Scan for the cell matching the given text and deliver its [x, y] coordinate at center. 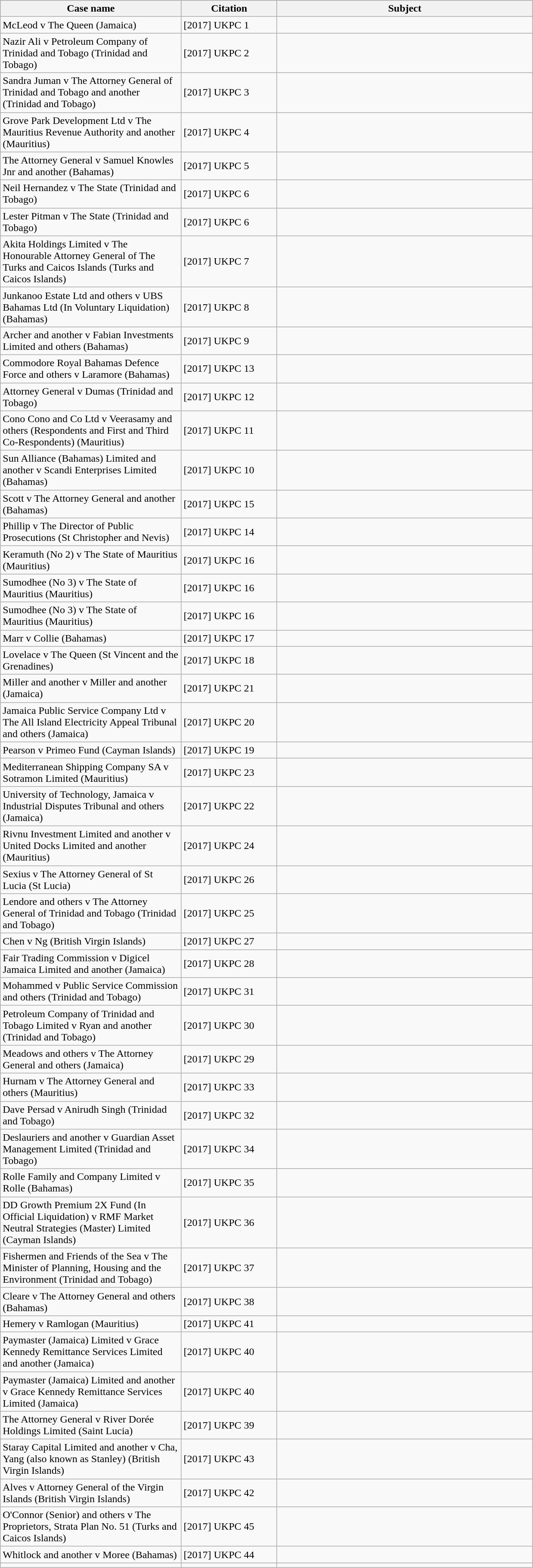
Alves v Attorney General of the Virgin Islands (British Virgin Islands) [91, 1493]
Deslauriers and another v Guardian Asset Management Limited (Trinidad and Tobago) [91, 1149]
Dave Persad v Anirudh Singh (Trinidad and Tobago) [91, 1115]
Cleare v The Attorney General and others (Bahamas) [91, 1301]
[2017] UKPC 29 [229, 1059]
Miller and another v Miller and another (Jamaica) [91, 688]
Jamaica Public Service Company Ltd v The All Island Electricity Appeal Tribunal and others (Jamaica) [91, 722]
Citation [229, 9]
Scott v The Attorney General and another (Bahamas) [91, 504]
[2017] UKPC 38 [229, 1301]
[2017] UKPC 2 [229, 53]
Neil Hernandez v The State (Trinidad and Tobago) [91, 194]
University of Technology, Jamaica v Industrial Disputes Tribunal and others (Jamaica) [91, 806]
[2017] UKPC 45 [229, 1527]
[2017] UKPC 39 [229, 1425]
[2017] UKPC 25 [229, 914]
[2017] UKPC 21 [229, 688]
McLeod v The Queen (Jamaica) [91, 25]
Lester Pitman v The State (Trinidad and Tobago) [91, 222]
[2017] UKPC 19 [229, 750]
[2017] UKPC 13 [229, 368]
[2017] UKPC 4 [229, 132]
Chen v Ng (British Virgin Islands) [91, 941]
Subject [405, 9]
Phillip v The Director of Public Prosecutions (St Christopher and Nevis) [91, 532]
The Attorney General v Samuel Knowles Jnr and another (Bahamas) [91, 166]
Case name [91, 9]
Rolle Family and Company Limited v Rolle (Bahamas) [91, 1182]
[2017] UKPC 22 [229, 806]
Nazir Ali v Petroleum Company of Trinidad and Tobago (Trinidad and Tobago) [91, 53]
[2017] UKPC 28 [229, 964]
[2017] UKPC 42 [229, 1493]
[2017] UKPC 17 [229, 638]
DD Growth Premium 2X Fund (In Official Liquidation) v RMF Market Neutral Strategies (Master) Limited (Cayman Islands) [91, 1222]
[2017] UKPC 36 [229, 1222]
[2017] UKPC 8 [229, 307]
[2017] UKPC 43 [229, 1459]
[2017] UKPC 12 [229, 397]
[2017] UKPC 9 [229, 341]
Keramuth (No 2) v The State of Mauritius (Mauritius) [91, 560]
[2017] UKPC 3 [229, 93]
Meadows and others v The Attorney General and others (Jamaica) [91, 1059]
Lovelace v The Queen (St Vincent and the Grenadines) [91, 660]
Mohammed v Public Service Commission and others (Trinidad and Tobago) [91, 991]
Grove Park Development Ltd v The Mauritius Revenue Authority and another (Mauritius) [91, 132]
[2017] UKPC 33 [229, 1087]
Hemery v Ramlogan (Mauritius) [91, 1324]
Sexius v The Attorney General of St Lucia (St Lucia) [91, 880]
Fishermen and Friends of the Sea v The Minister of Planning, Housing and the Environment (Trinidad and Tobago) [91, 1268]
[2017] UKPC 26 [229, 880]
O'Connor (Senior) and others v The Proprietors, Strata Plan No. 51 (Turks and Caicos Islands) [91, 1527]
[2017] UKPC 34 [229, 1149]
Akita Holdings Limited v The Honourable Attorney General of The Turks and Caicos Islands (Turks and Caicos Islands) [91, 262]
[2017] UKPC 5 [229, 166]
[2017] UKPC 44 [229, 1555]
[2017] UKPC 20 [229, 722]
Junkanoo Estate Ltd and others v UBS Bahamas Ltd (In Voluntary Liquidation) (Bahamas) [91, 307]
[2017] UKPC 10 [229, 470]
[2017] UKPC 14 [229, 532]
Commodore Royal Bahamas Defence Force and others v Laramore (Bahamas) [91, 368]
Pearson v Primeo Fund (Cayman Islands) [91, 750]
Mediterranean Shipping Company SA v Sotramon Limited (Mauritius) [91, 772]
The Attorney General v River Dorée Holdings Limited (Saint Lucia) [91, 1425]
Lendore and others v The Attorney General of Trinidad and Tobago (Trinidad and Tobago) [91, 914]
[2017] UKPC 23 [229, 772]
Cono Cono and Co Ltd v Veerasamy and others (Respondents and First and Third Co-Respondents) (Mauritius) [91, 431]
Sandra Juman v The Attorney General of Trinidad and Tobago and another (Trinidad and Tobago) [91, 93]
[2017] UKPC 18 [229, 660]
Paymaster (Jamaica) Limited v Grace Kennedy Remittance Services Limited and another (Jamaica) [91, 1352]
Petroleum Company of Trinidad and Tobago Limited v Ryan and another (Trinidad and Tobago) [91, 1025]
Fair Trading Commission v Digicel Jamaica Limited and another (Jamaica) [91, 964]
[2017] UKPC 37 [229, 1268]
Sun Alliance (Bahamas) Limited and another v Scandi Enterprises Limited (Bahamas) [91, 470]
Staray Capital Limited and another v Cha, Yang (also known as Stanley) (British Virgin Islands) [91, 1459]
Marr v Collie (Bahamas) [91, 638]
[2017] UKPC 27 [229, 941]
Hurnam v The Attorney General and others (Mauritius) [91, 1087]
[2017] UKPC 35 [229, 1182]
[2017] UKPC 31 [229, 991]
[2017] UKPC 15 [229, 504]
[2017] UKPC 30 [229, 1025]
[2017] UKPC 7 [229, 262]
[2017] UKPC 1 [229, 25]
Whitlock and another v Moree (Bahamas) [91, 1555]
[2017] UKPC 11 [229, 431]
[2017] UKPC 41 [229, 1324]
Rivnu Investment Limited and another v United Docks Limited and another (Mauritius) [91, 846]
Archer and another v Fabian Investments Limited and others (Bahamas) [91, 341]
Attorney General v Dumas (Trinidad and Tobago) [91, 397]
Paymaster (Jamaica) Limited and another v Grace Kennedy Remittance Services Limited (Jamaica) [91, 1392]
[2017] UKPC 32 [229, 1115]
[2017] UKPC 24 [229, 846]
